Extract the [x, y] coordinate from the center of the cell holding the provided text.  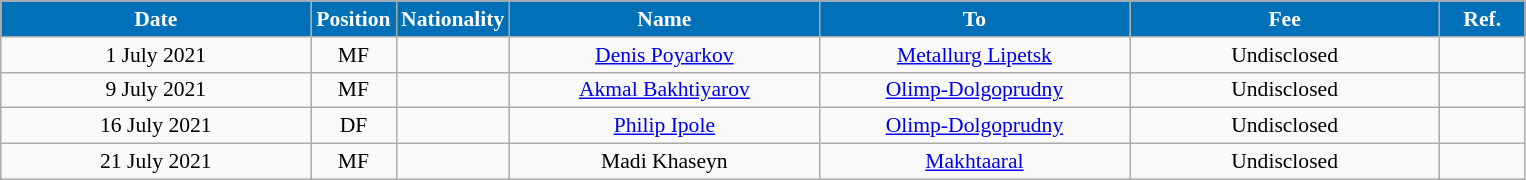
Madi Khaseyn [664, 162]
To [974, 19]
16 July 2021 [156, 126]
Denis Poyarkov [664, 55]
Makhtaaral [974, 162]
Akmal Bakhtiyarov [664, 90]
Metallurg Lipetsk [974, 55]
Philip Ipole [664, 126]
Fee [1285, 19]
Name [664, 19]
Date [156, 19]
9 July 2021 [156, 90]
Position [354, 19]
Ref. [1482, 19]
DF [354, 126]
1 July 2021 [156, 55]
Nationality [452, 19]
21 July 2021 [156, 162]
